Return (X, Y) of the center of cell containing provided text 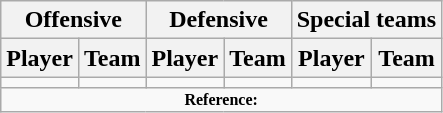
Defensive (218, 20)
Offensive (74, 20)
Special teams (366, 20)
Reference: (222, 100)
